Extract the [x, y] coordinate from the center of the cell holding the provided text.  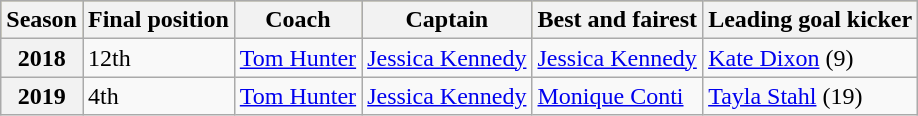
2019 [42, 96]
Leading goal kicker [810, 20]
2018 [42, 58]
Season [42, 20]
Best and fairest [618, 20]
Monique Conti [618, 96]
4th [158, 96]
Coach [298, 20]
Tayla Stahl (19) [810, 96]
Final position [158, 20]
12th [158, 58]
Kate Dixon (9) [810, 58]
Captain [447, 20]
